Output the [x, y] coordinate of the center of the cell containing the given text.  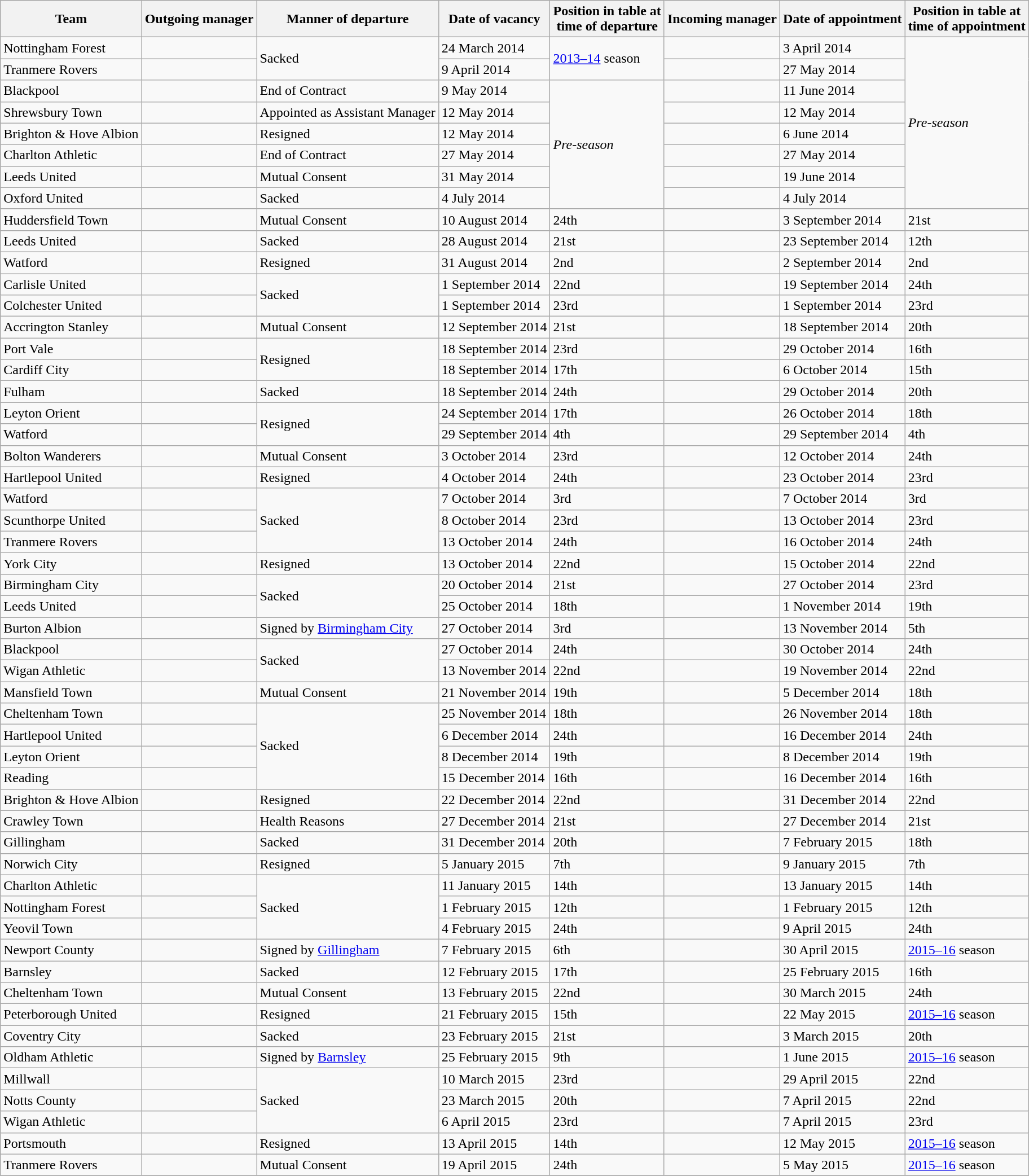
Appointed as Assistant Manager [348, 112]
13 January 2015 [842, 885]
30 October 2014 [842, 650]
1 November 2014 [842, 606]
25 November 2014 [494, 714]
4 February 2015 [494, 928]
22 December 2014 [494, 800]
20 October 2014 [494, 585]
Huddersfield Town [71, 220]
5th [967, 628]
Outgoing manager [199, 19]
26 November 2014 [842, 714]
3 April 2014 [842, 48]
12 September 2014 [494, 327]
2013–14 season [607, 59]
Barnsley [71, 971]
Coventry City [71, 1036]
Reading [71, 778]
Portsmouth [71, 1143]
5 January 2015 [494, 864]
Carlisle United [71, 284]
Position in table attime of appointment [967, 19]
10 August 2014 [494, 220]
Health Reasons [348, 821]
13 April 2015 [494, 1143]
30 April 2015 [842, 950]
15 December 2014 [494, 778]
12 May 2015 [842, 1143]
Position in table attime of departure [607, 19]
Notts County [71, 1100]
Fulham [71, 392]
15 October 2014 [842, 563]
8 October 2014 [494, 520]
23 March 2015 [494, 1100]
31 May 2014 [494, 177]
5 December 2014 [842, 692]
11 June 2014 [842, 91]
30 March 2015 [842, 993]
22 May 2015 [842, 1015]
2 September 2014 [842, 262]
Gillingham [71, 842]
6 December 2014 [494, 735]
Norwich City [71, 864]
9 May 2014 [494, 91]
21 November 2014 [494, 692]
3 September 2014 [842, 220]
26 October 2014 [842, 413]
Port Vale [71, 349]
Incoming manager [722, 19]
31 August 2014 [494, 262]
23 October 2014 [842, 477]
5 May 2015 [842, 1165]
Signed by Barnsley [348, 1057]
16 October 2014 [842, 542]
19 April 2015 [494, 1165]
12 February 2015 [494, 971]
Signed by Birmingham City [348, 628]
21 February 2015 [494, 1015]
25 October 2014 [494, 606]
6 June 2014 [842, 134]
Oldham Athletic [71, 1057]
Oxford United [71, 198]
23 September 2014 [842, 241]
11 January 2015 [494, 885]
Manner of departure [348, 19]
Millwall [71, 1079]
3 March 2015 [842, 1036]
9 April 2015 [842, 928]
3 October 2014 [494, 456]
Birmingham City [71, 585]
9th [607, 1057]
9 April 2014 [494, 69]
Peterborough United [71, 1015]
Cardiff City [71, 370]
Date of appointment [842, 19]
12 October 2014 [842, 456]
28 August 2014 [494, 241]
1 June 2015 [842, 1057]
4 October 2014 [494, 477]
24 March 2014 [494, 48]
19 June 2014 [842, 177]
10 March 2015 [494, 1079]
23 February 2015 [494, 1036]
Accrington Stanley [71, 327]
19 September 2014 [842, 284]
Yeovil Town [71, 928]
9 January 2015 [842, 864]
Signed by Gillingham [348, 950]
6 April 2015 [494, 1122]
13 February 2015 [494, 993]
Newport County [71, 950]
29 April 2015 [842, 1079]
Shrewsbury Town [71, 112]
Burton Albion [71, 628]
24 September 2014 [494, 413]
Mansfield Town [71, 692]
6th [607, 950]
Date of vacancy [494, 19]
Colchester United [71, 306]
Crawley Town [71, 821]
York City [71, 563]
6 October 2014 [842, 370]
19 November 2014 [842, 671]
Team [71, 19]
Scunthorpe United [71, 520]
Bolton Wanderers [71, 456]
